Scan for the cell matching the given text and deliver its [X, Y] coordinate at center. 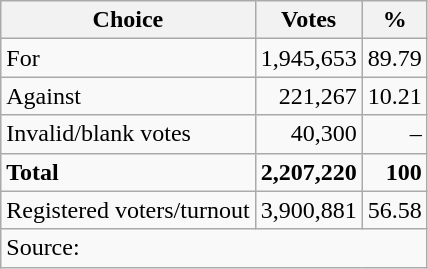
89.79 [394, 58]
3,900,881 [308, 210]
Total [128, 172]
10.21 [394, 96]
Against [128, 96]
221,267 [308, 96]
Registered voters/turnout [128, 210]
1,945,653 [308, 58]
56.58 [394, 210]
Votes [308, 20]
Source: [214, 248]
For [128, 58]
% [394, 20]
40,300 [308, 134]
2,207,220 [308, 172]
Invalid/blank votes [128, 134]
100 [394, 172]
Choice [128, 20]
– [394, 134]
